Scan for the cell matching the given text and deliver its (X, Y) coordinate at center. 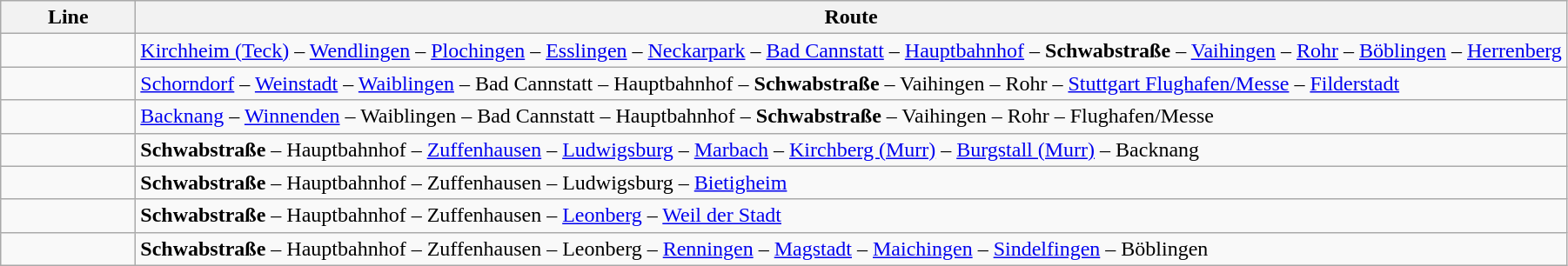
Line (68, 17)
Schwabstraße – Hauptbahnhof – Zuffenhausen – Leonberg – Weil der Stadt (851, 216)
Schwabstraße – Hauptbahnhof – Zuffenhausen – Ludwigsburg – Bietigheim (851, 183)
Schwabstraße – Hauptbahnhof – Zuffenhausen – Leonberg – Renningen – Magstadt – Maichingen – Sindelfingen – Böblingen (851, 249)
Backnang – Winnenden – Waiblingen – Bad Cannstatt – Hauptbahnhof – Schwabstraße – Vaihingen – Rohr – Flughafen/Messe (851, 116)
Schorndorf – Weinstadt – Waiblingen – Bad Cannstatt – Hauptbahnhof – Schwabstraße – Vaihingen – Rohr – Stuttgart Flughafen/Messe – Filderstadt (851, 83)
Route (851, 17)
Schwabstraße – Hauptbahnhof – Zuffenhausen – Ludwigsburg – Marbach – Kirchberg (Murr) – Burgstall (Murr) – Backnang (851, 150)
